Determine the [X, Y] coordinate at the center of the cell enclosing the given text.  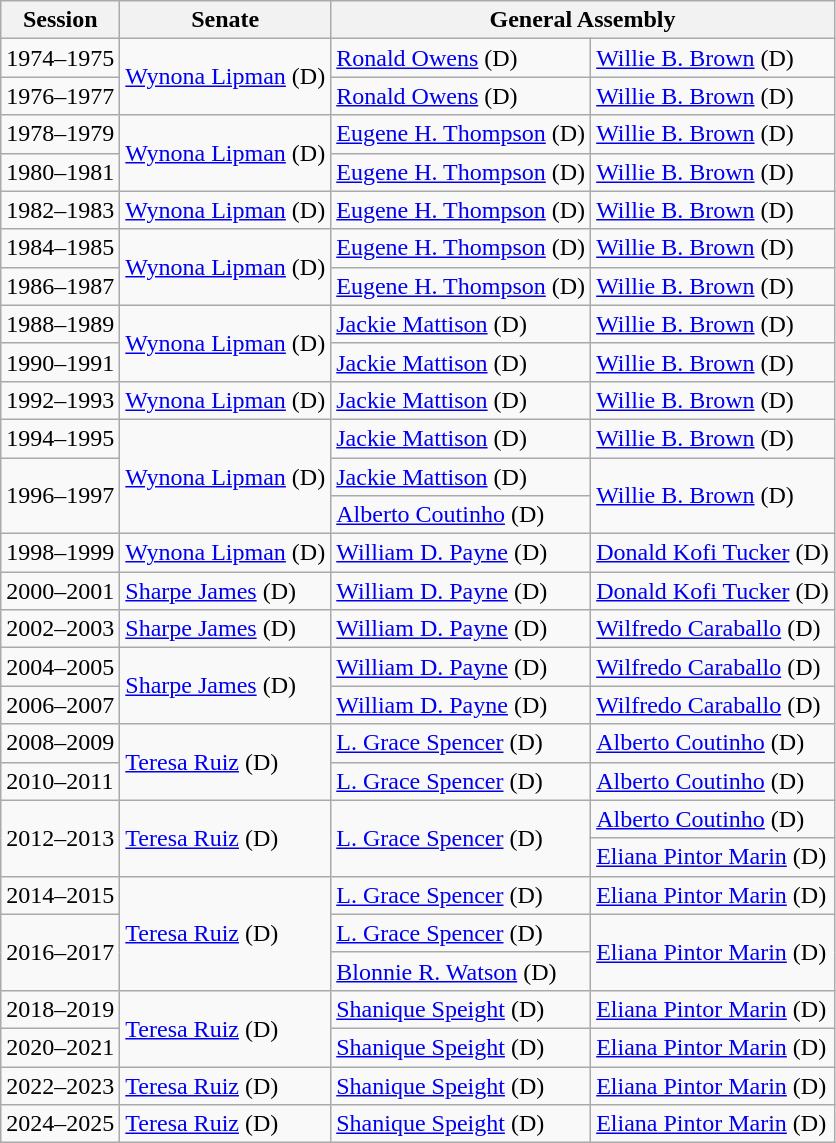
2010–2011 [60, 781]
1994–1995 [60, 438]
1986–1987 [60, 286]
2006–2007 [60, 705]
1976–1977 [60, 96]
1974–1975 [60, 58]
2014–2015 [60, 895]
2016–2017 [60, 952]
2002–2003 [60, 629]
2004–2005 [60, 667]
2024–2025 [60, 1124]
2022–2023 [60, 1085]
1992–1993 [60, 400]
Session [60, 20]
2008–2009 [60, 743]
1984–1985 [60, 248]
2012–2013 [60, 838]
1980–1981 [60, 172]
2000–2001 [60, 591]
1982–1983 [60, 210]
2020–2021 [60, 1047]
1998–1999 [60, 553]
1978–1979 [60, 134]
1996–1997 [60, 496]
Senate [226, 20]
1988–1989 [60, 324]
Blonnie R. Watson (D) [461, 971]
2018–2019 [60, 1009]
1990–1991 [60, 362]
General Assembly [583, 20]
